Return (X, Y) of the center of cell containing provided text 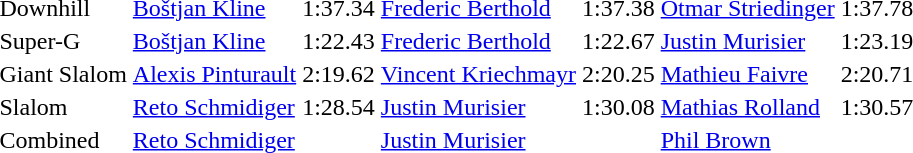
Vincent Kriechmayr (478, 74)
Mathieu Faivre (748, 74)
1:22.67 (618, 41)
2:20.25 (618, 74)
Boštjan Kline (214, 41)
1:30.08 (618, 107)
Frederic Berthold (478, 41)
1:28.54 (339, 107)
Alexis Pinturault (214, 74)
2:19.62 (339, 74)
1:22.43 (339, 41)
Reto Schmidiger (214, 107)
Mathias Rolland (748, 107)
